Detect which cell encompasses the target text, then output its [X, Y] center coordinate. 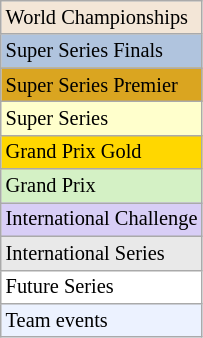
Super Series [102, 118]
International Challenge [102, 219]
World Championships [102, 17]
Grand Prix Gold [102, 152]
Super Series Finals [102, 51]
Grand Prix [102, 186]
Future Series [102, 287]
Team events [102, 320]
International Series [102, 253]
Super Series Premier [102, 85]
